Capture the cell that displays the provided text and extract its (X, Y) central coordinate. 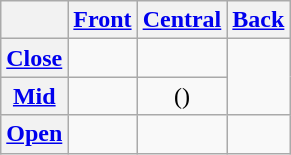
Close (34, 58)
Front (102, 20)
Back (258, 20)
Central (182, 20)
Mid (34, 96)
Open (34, 134)
() (182, 96)
